Locate the cell with the specified text and output its [X, Y] center coordinate. 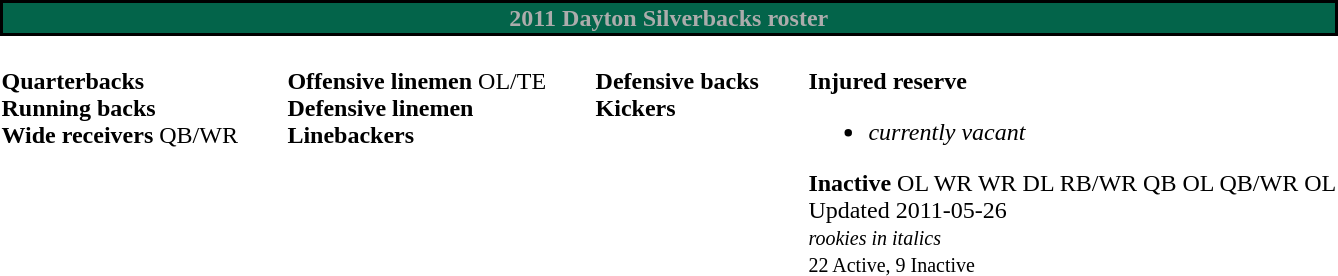
2011 Dayton Silverbacks roster [669, 18]
